Determine the [X, Y] coordinate at the center of the cell enclosing the given text.  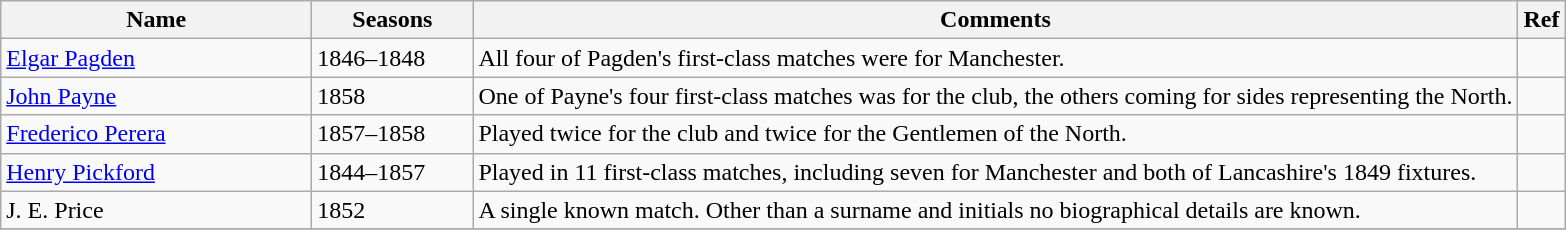
1857–1858 [392, 134]
All four of Pagden's first-class matches were for Manchester. [996, 58]
Henry Pickford [156, 172]
A single known match. Other than a surname and initials no biographical details are known. [996, 210]
1844–1857 [392, 172]
1858 [392, 96]
J. E. Price [156, 210]
Played twice for the club and twice for the Gentlemen of the North. [996, 134]
Frederico Perera [156, 134]
John Payne [156, 96]
Comments [996, 20]
1852 [392, 210]
Elgar Pagden [156, 58]
1846–1848 [392, 58]
Ref [1542, 20]
One of Payne's four first-class matches was for the club, the others coming for sides representing the North. [996, 96]
Played in 11 first-class matches, including seven for Manchester and both of Lancashire's 1849 fixtures. [996, 172]
Name [156, 20]
Seasons [392, 20]
